Detect which cell encompasses the target text, then output its [X, Y] center coordinate. 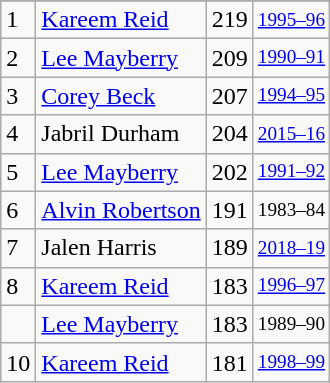
Jalen Harris [121, 248]
3 [18, 96]
2018–19 [291, 248]
189 [230, 248]
1998–99 [291, 362]
7 [18, 248]
4 [18, 134]
2 [18, 58]
181 [230, 362]
1996–97 [291, 286]
5 [18, 172]
8 [18, 286]
6 [18, 210]
191 [230, 210]
207 [230, 96]
Alvin Robertson [121, 210]
1994–95 [291, 96]
204 [230, 134]
1 [18, 20]
1983–84 [291, 210]
1991–92 [291, 172]
Jabril Durham [121, 134]
2015–16 [291, 134]
1989–90 [291, 324]
202 [230, 172]
Corey Beck [121, 96]
209 [230, 58]
10 [18, 362]
1995–96 [291, 20]
219 [230, 20]
1990–91 [291, 58]
